Provide the (x, y) coordinate of the cell's center where the given text is located.  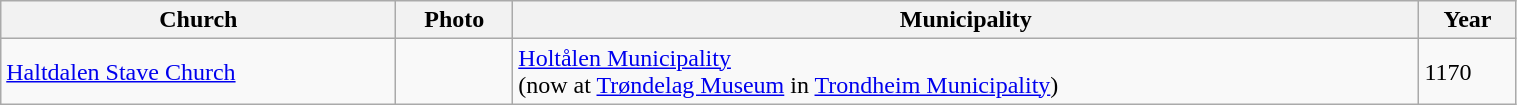
Municipality (966, 20)
1170 (1468, 72)
Holtålen Municipality(now at Trøndelag Museum in Trondheim Municipality) (966, 72)
Church (198, 20)
Haltdalen Stave Church (198, 72)
Year (1468, 20)
Photo (454, 20)
